Extract the [X, Y] coordinate from the center of the cell holding the provided text.  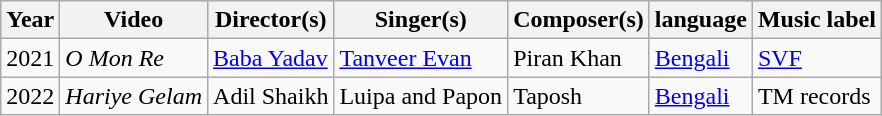
Director(s) [271, 20]
Adil Shaikh [271, 96]
Piran Khan [579, 58]
Tanveer Evan [421, 58]
language [700, 20]
Baba Yadav [271, 58]
Taposh [579, 96]
Video [134, 20]
2021 [30, 58]
Year [30, 20]
SVF [816, 58]
O Mon Re [134, 58]
Composer(s) [579, 20]
2022 [30, 96]
Singer(s) [421, 20]
Music label [816, 20]
TM records [816, 96]
Hariye Gelam [134, 96]
Luipa and Papon [421, 96]
